Identify which cell holds the provided text, then report its (x, y) central coordinate. 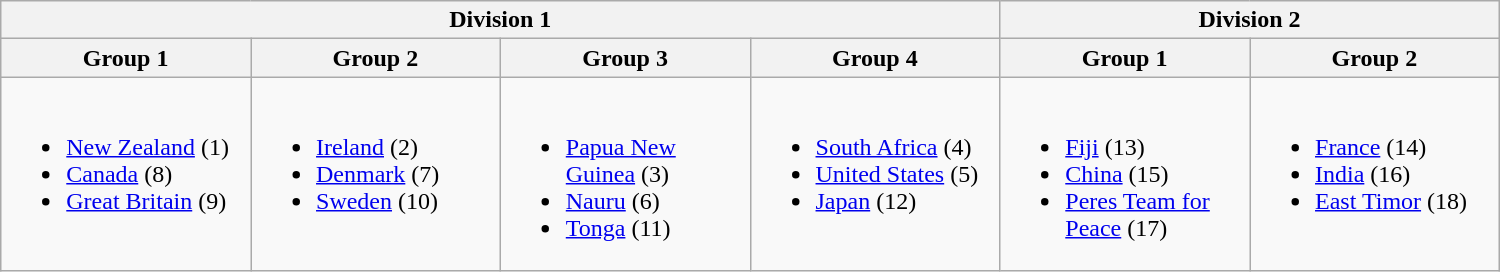
Fiji (13) China (15) Peres Team for Peace (17) (1125, 174)
Group 4 (875, 58)
Group 3 (625, 58)
Ireland (2) Denmark (7) Sweden (10) (375, 174)
Division 1 (500, 20)
Papua New Guinea (3) Nauru (6) Tonga (11) (625, 174)
France (14) India (16) East Timor (18) (1375, 174)
New Zealand (1) Canada (8) Great Britain (9) (126, 174)
Division 2 (1250, 20)
South Africa (4) United States (5) Japan (12) (875, 174)
